From the cell containing the given text, extract its center point as (x, y) coordinate. 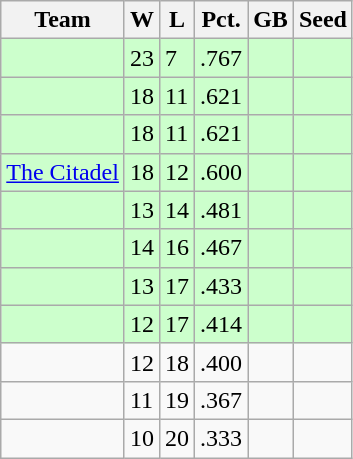
L (178, 20)
Seed (322, 20)
Pct. (222, 20)
.433 (222, 286)
.467 (222, 248)
.600 (222, 172)
20 (178, 438)
10 (142, 438)
23 (142, 58)
.767 (222, 58)
.400 (222, 362)
W (142, 20)
GB (271, 20)
19 (178, 400)
.481 (222, 210)
Team (63, 20)
16 (178, 248)
.367 (222, 400)
.333 (222, 438)
7 (178, 58)
.414 (222, 324)
The Citadel (63, 172)
